Detect which cell encompasses the target text, then output its (x, y) center coordinate. 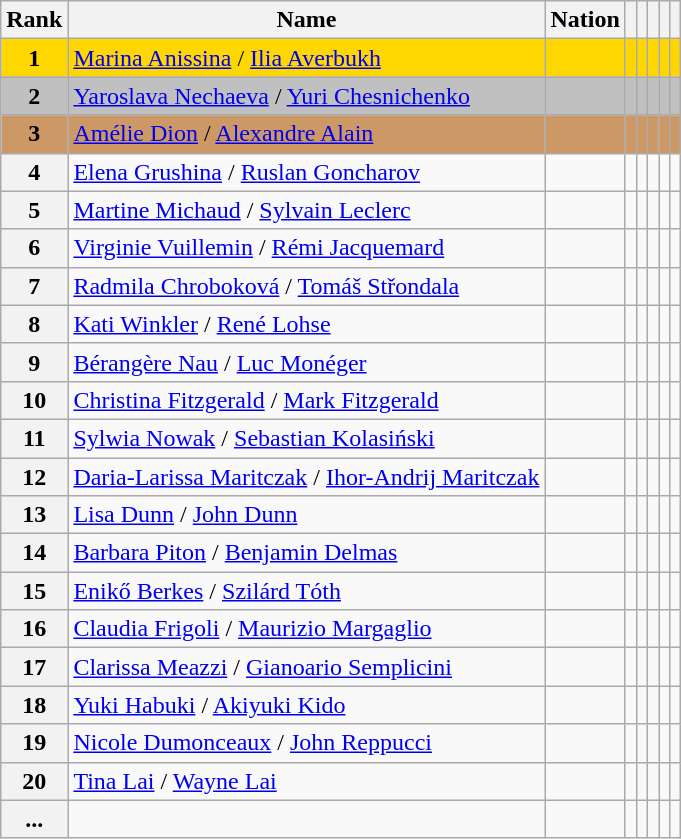
3 (34, 134)
6 (34, 248)
Tina Lai / Wayne Lai (306, 781)
Clarissa Meazzi / Gianoario Semplicini (306, 667)
Rank (34, 20)
Name (306, 20)
1 (34, 58)
14 (34, 553)
... (34, 819)
Amélie Dion / Alexandre Alain (306, 134)
Martine Michaud / Sylvain Leclerc (306, 210)
Bérangère Nau / Luc Monéger (306, 362)
20 (34, 781)
16 (34, 629)
15 (34, 591)
18 (34, 705)
Enikő Berkes / Szilárd Tóth (306, 591)
Lisa Dunn / John Dunn (306, 515)
9 (34, 362)
Yaroslava Nechaeva / Yuri Chesnichenko (306, 96)
Christina Fitzgerald / Mark Fitzgerald (306, 400)
2 (34, 96)
Barbara Piton / Benjamin Delmas (306, 553)
Claudia Frigoli / Maurizio Margaglio (306, 629)
Yuki Habuki / Akiyuki Kido (306, 705)
19 (34, 743)
Nation (585, 20)
12 (34, 477)
5 (34, 210)
13 (34, 515)
Sylwia Nowak / Sebastian Kolasiński (306, 438)
Radmila Chroboková / Tomáš Střondala (306, 286)
Virginie Vuillemin / Rémi Jacquemard (306, 248)
4 (34, 172)
10 (34, 400)
Nicole Dumonceaux / John Reppucci (306, 743)
11 (34, 438)
17 (34, 667)
7 (34, 286)
Kati Winkler / René Lohse (306, 324)
Elena Grushina / Ruslan Goncharov (306, 172)
Marina Anissina / Ilia Averbukh (306, 58)
Daria-Larissa Maritczak / Ihor-Andrij Maritczak (306, 477)
8 (34, 324)
